Provide the [X, Y] coordinate of the cell's center where the given text is located.  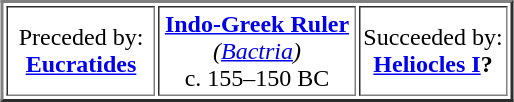
Succeeded by:Heliocles I? [433, 51]
Indo-Greek Ruler(Bactria)c. 155–150 BC [257, 51]
Preceded by:Eucratides [81, 51]
